Capture the cell that displays the provided text and extract its (X, Y) central coordinate. 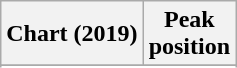
Peakposition (189, 34)
Chart (2019) (72, 34)
